Return (X, Y) of the center of cell containing provided text 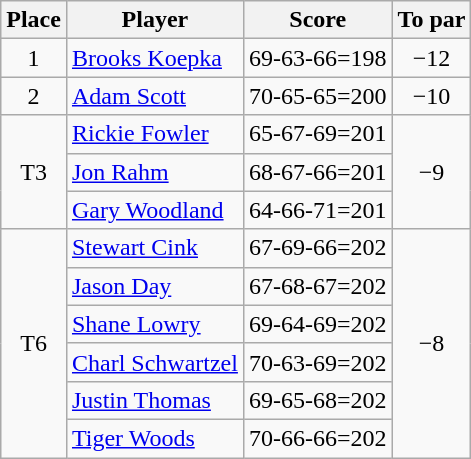
To par (432, 20)
68-67-66=201 (318, 172)
Rickie Fowler (154, 134)
Justin Thomas (154, 400)
69-65-68=202 (318, 400)
64-66-71=201 (318, 210)
Shane Lowry (154, 324)
Player (154, 20)
−10 (432, 96)
Place (34, 20)
Brooks Koepka (154, 58)
2 (34, 96)
T6 (34, 343)
1 (34, 58)
69-63-66=198 (318, 58)
Jason Day (154, 286)
−9 (432, 172)
T3 (34, 172)
70-66-66=202 (318, 438)
Tiger Woods (154, 438)
−8 (432, 343)
Jon Rahm (154, 172)
70-63-69=202 (318, 362)
70-65-65=200 (318, 96)
67-68-67=202 (318, 286)
Gary Woodland (154, 210)
Charl Schwartzel (154, 362)
Adam Scott (154, 96)
67-69-66=202 (318, 248)
−12 (432, 58)
69-64-69=202 (318, 324)
65-67-69=201 (318, 134)
Score (318, 20)
Stewart Cink (154, 248)
